Find where the given text appears and provide that cell's center as (x, y) coordinate. 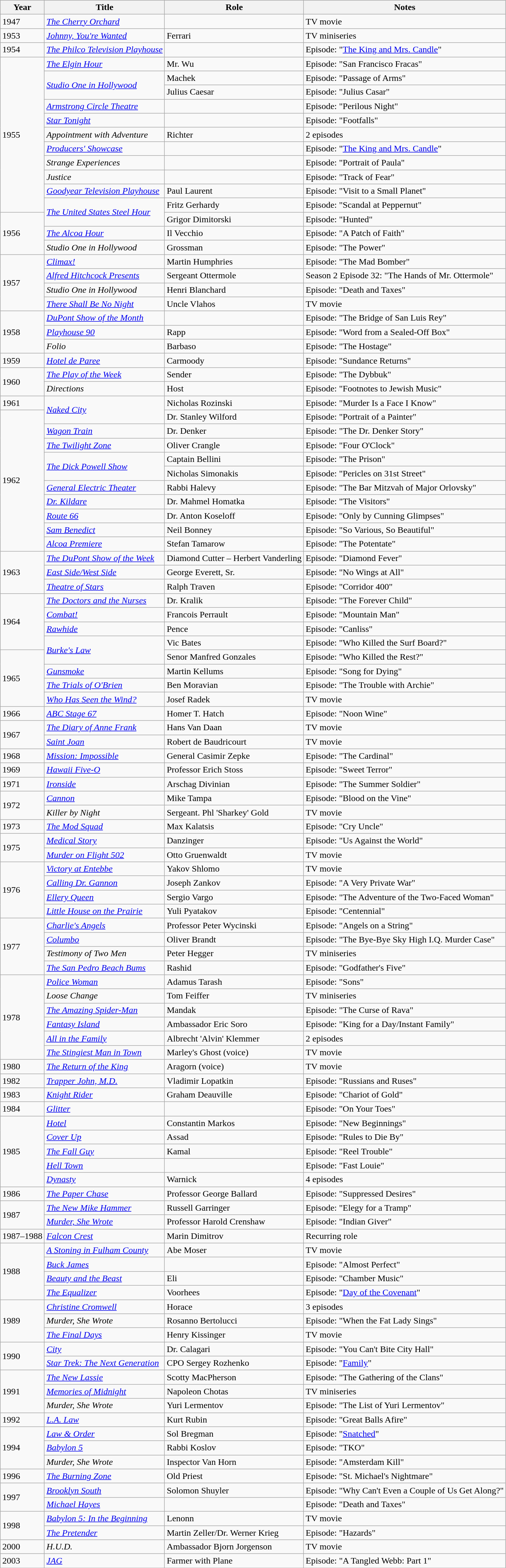
Episode: "Julius Casar" (404, 92)
Ferrari (234, 36)
Nicholas Simonakis (234, 473)
Episode: "Elegy for a Tramp" (404, 1208)
Mr. Wu (234, 64)
Alcoa Premiere (105, 544)
Tom Feiffer (234, 996)
Episode: "Perilous Night" (404, 106)
Professor Erich Stoss (234, 770)
Episode: "The Trouble with Archie" (404, 685)
Peter Hegger (234, 954)
Episode: "Corridor 400" (404, 586)
Old Priest (234, 1476)
1958 (22, 332)
Episode: "King for a Day/Instant Family" (404, 1024)
Yuri Lermentov (234, 1405)
Carmoody (234, 360)
Rosanno Bertolucci (234, 1321)
Christine Cromwell (105, 1306)
Episode: "TKO" (404, 1448)
Episode: "The Mad Bomber" (404, 262)
JAG (105, 1561)
1971 (22, 784)
The Stingiest Man in Town (105, 1052)
Lenonn (234, 1518)
Inspector Van Horn (234, 1462)
Il Vecchio (234, 233)
Dr. Kildare (105, 502)
Henri Blanchard (234, 290)
Episode: "The Dybbuk" (404, 374)
Episode: "Hunted" (404, 219)
Rawhide (105, 629)
The Final Days (105, 1335)
Calling Dr. Gannon (105, 883)
Episode: "Portrait of a Painter" (404, 417)
Beauty and the Beast (105, 1278)
Episode: "The Dr. Denker Story" (404, 431)
Wagon Train (105, 431)
Mission: Impossible (105, 756)
Episode: "Passage of Arms" (404, 78)
Episode: "Family" (404, 1363)
1998 (22, 1525)
Vic Bates (234, 643)
The Trials of O'Brien (105, 685)
Vladimir Lopatkin (234, 1081)
Scotty MacPherson (234, 1377)
Episode: "On Your Toes" (404, 1109)
Title (105, 7)
Constantin Markos (234, 1123)
Martin Humphries (234, 262)
General Casimir Zepke (234, 756)
The DuPont Show of the Week (105, 558)
Playhouse 90 (105, 332)
Episode: "The List of Yuri Lermentov" (404, 1405)
Hans Van Daan (234, 728)
Dr. Anton Koseloff (234, 516)
1986 (22, 1194)
1984 (22, 1109)
Episode: "The Cardinal" (404, 756)
Fantasy Island (105, 1024)
1962 (22, 481)
There Shall Be No Night (105, 304)
Richter (234, 134)
The Dick Powell Show (105, 466)
Episode: "The Bye-Bye Sky High I.Q. Murder Case" (404, 939)
The Paper Chase (105, 1194)
ABC Stage 67 (105, 714)
Charlie's Angels (105, 925)
Mandak (234, 1010)
Sergeant. Phl 'Sharkey' Gold (234, 812)
The Cherry Orchard (105, 22)
Danzinger (234, 840)
Diamond Cutter – Herbert Vanderling (234, 558)
Law & Order (105, 1434)
Graham Deauville (234, 1095)
Uncle Vlahos (234, 304)
Testimony of Two Men (105, 954)
Episode: "Hazards" (404, 1533)
Episode: "When the Fat Lady Sings" (404, 1321)
Episode: "Sundance Returns" (404, 360)
Napoleon Chotas (234, 1391)
1957 (22, 283)
4 episodes (404, 1180)
1964 (22, 621)
Appointment with Adventure (105, 134)
1947 (22, 22)
East Side/West Side (105, 572)
Rabbi Koslov (234, 1448)
1953 (22, 36)
Episode: "Who Killed the Rest?" (404, 657)
Knight Rider (105, 1095)
Episode: "Track of Fear" (404, 177)
Sam Benedict (105, 530)
Episode: "Us Against the World" (404, 840)
1959 (22, 360)
Professor Harold Crenshaw (234, 1222)
Police Woman (105, 982)
Episode: "Cry Uncle" (404, 826)
1973 (22, 826)
Babylon 5 (105, 1448)
Ironside (105, 784)
Episode: "Mountain Man" (404, 614)
Dynasty (105, 1180)
Rashid (234, 968)
1955 (22, 134)
Episode: "Chamber Music" (404, 1278)
Episode: "Diamond Fever" (404, 558)
Episode: "Indian Giver" (404, 1222)
City (105, 1349)
1972 (22, 805)
Episode: "Amsterdam Kill" (404, 1462)
General Electric Theater (105, 488)
Naked City (105, 410)
Episode: "Why Can't Even a Couple of Us Get Along?" (404, 1490)
Horace (234, 1306)
Ambassador Bjorn Jorgenson (234, 1547)
Sergio Vargo (234, 897)
Michael Hayes (105, 1504)
Episode: "A Very Private War" (404, 883)
Dr. Mahmel Homatka (234, 502)
Episode: "Four O'Clock" (404, 445)
All in the Family (105, 1038)
Stefan Tamarow (234, 544)
1963 (22, 572)
Host (234, 388)
Star Tonight (105, 120)
1967 (22, 735)
Professor Peter Wycinski (234, 925)
Martin Zeller/Dr. Werner Krieg (234, 1533)
Episode: "Rules to Die By" (404, 1137)
Episode: "Blood on the Vine" (404, 798)
Episode: "Canliss" (404, 629)
Episode: "No Wings at All" (404, 572)
Ralph Traven (234, 586)
Oliver Crangle (234, 445)
Episode: "New Beginnings" (404, 1123)
Episode: "Centennial" (404, 911)
L.A. Law (105, 1420)
1954 (22, 50)
Warnick (234, 1180)
Sender (234, 374)
CPO Sergey Rozhenko (234, 1363)
Episode: "Murder Is a Face I Know" (404, 403)
The Philco Television Playhouse (105, 50)
Martin Kellums (234, 671)
1965 (22, 678)
Falcon Crest (105, 1236)
1996 (22, 1476)
Episode: "Great Balls Afire" (404, 1420)
Kamal (234, 1151)
Season 2 Episode 32: "The Hands of Mr. Ottermole" (404, 276)
Glitter (105, 1109)
Rabbi Halevy (234, 488)
Episode: "The Visitors" (404, 502)
Albrecht 'Alvin' Klemmer (234, 1038)
Homer T. Hatch (234, 714)
Eli (234, 1278)
The Burning Zone (105, 1476)
Dr. Denker (234, 431)
1987–1988 (22, 1236)
Russell Garringer (234, 1208)
Episode: "Footnotes to Jewish Music" (404, 388)
Episode: "Angels on a String" (404, 925)
Episode: "You Can't Bite City Hall" (404, 1349)
1997 (22, 1497)
Johnny, You're Wanted (105, 36)
1989 (22, 1321)
Notes (404, 7)
The Twilight Zone (105, 445)
Episode: "Noon Wine" (404, 714)
Ben Moravian (234, 685)
Episode: "St. Michael's Nightmare" (404, 1476)
Episode: "Only by Cunning Glimpses" (404, 516)
Aragorn (voice) (234, 1066)
Professor George Ballard (234, 1194)
Captain Bellini (234, 459)
Directions (105, 388)
1968 (22, 756)
Henry Kissinger (234, 1335)
1966 (22, 714)
Assad (234, 1137)
Killer by Night (105, 812)
Producers' Showcase (105, 148)
Max Kalatsis (234, 826)
Joseph Zankov (234, 883)
Little House on the Prairie (105, 911)
Memories of Midnight (105, 1391)
Route 66 (105, 516)
Gunsmoke (105, 671)
Robert de Baudricourt (234, 742)
The Mod Squad (105, 826)
Yakov Shlomo (234, 869)
Dr. Calagari (234, 1349)
Julius Caesar (234, 92)
Victory at Entebbe (105, 869)
Neil Bonney (234, 530)
Episode: "Scandal at Peppernut" (404, 205)
Episode: "The Summer Soldier" (404, 784)
Year (22, 7)
2003 (22, 1561)
Theatre of Stars (105, 586)
The New Mike Hammer (105, 1208)
Episode: "San Francisco Fracas" (404, 64)
Strange Experiences (105, 163)
Otto Gruenwaldt (234, 854)
Episode: "The Power" (404, 247)
1991 (22, 1391)
Episode: "Godfather's Five" (404, 968)
Sergeant Ottermole (234, 276)
Barbaso (234, 346)
Hotel (105, 1123)
Kurt Rubin (234, 1420)
1977 (22, 947)
1960 (22, 381)
Combat! (105, 614)
Episode: "So Various, So Beautiful" (404, 530)
Buck James (105, 1264)
Episode: "The Gathering of the Clans" (404, 1377)
Machek (234, 78)
2000 (22, 1547)
Abe Moser (234, 1250)
Mike Tampa (234, 798)
1975 (22, 847)
Episode: "Word from a Sealed-Off Box" (404, 332)
The Alcoa Hour (105, 233)
Loose Change (105, 996)
Episode: "Footfalls" (404, 120)
1956 (22, 233)
1985 (22, 1151)
Saint Joan (105, 742)
The Fall Guy (105, 1151)
The Pretender (105, 1533)
Episode: "A Tangled Webb: Part 1" (404, 1561)
Episode: "The Prison" (404, 459)
Episode: "Russians and Ruses" (404, 1081)
Farmer with Plane (234, 1561)
Senor Manfred Gonzales (234, 657)
The Amazing Spider-Man (105, 1010)
Episode: "The Hostage" (404, 346)
Rapp (234, 332)
Episode: "Who Killed the Surf Board?" (404, 643)
Episode: "A Patch of Faith" (404, 233)
1982 (22, 1081)
The Doctors and the Nurses (105, 600)
Francois Perrault (234, 614)
H.U.D. (105, 1547)
Episode: "Reel Trouble" (404, 1151)
The San Pedro Beach Bums (105, 968)
Solomon Shuyler (234, 1490)
Sol Bregman (234, 1434)
Episode: "The Forever Child" (404, 600)
1988 (22, 1271)
Episode: "Sons" (404, 982)
Hawaii Five-O (105, 770)
Episode: "Day of the Covenant" (404, 1292)
1983 (22, 1095)
Episode: "The Adventure of the Two-Faced Woman" (404, 897)
Burke's Law (105, 650)
The Diary of Anne Frank (105, 728)
1976 (22, 890)
Nicholas Rozinski (234, 403)
Episode: "The Curse of Rava" (404, 1010)
Episode: "Chariot of Gold" (404, 1095)
1987 (22, 1215)
1978 (22, 1017)
1980 (22, 1066)
Armstrong Circle Theatre (105, 106)
Alfred Hitchcock Presents (105, 276)
Episode: "Song for Dying" (404, 671)
Columbo (105, 939)
Episode: "The Bridge of San Luis Rey" (404, 318)
Pence (234, 629)
Episode: "Almost Perfect" (404, 1264)
Episode: "Visit to a Small Planet" (404, 191)
Episode: "Suppressed Desires" (404, 1194)
Justice (105, 177)
Goodyear Television Playhouse (105, 191)
Role (234, 7)
Episode: "Pericles on 31st Street" (404, 473)
1969 (22, 770)
Cover Up (105, 1137)
Marin Dimitrov (234, 1236)
The United States Steel Hour (105, 212)
The Elgin Hour (105, 64)
Who Has Seen the Wind? (105, 699)
Ambassador Eric Soro (234, 1024)
Climax! (105, 262)
1994 (22, 1448)
Murder on Flight 502 (105, 854)
Grossman (234, 247)
The Return of the King (105, 1066)
The Equalizer (105, 1292)
3 episodes (404, 1306)
Cannon (105, 798)
George Everett, Sr. (234, 572)
Marley's Ghost (voice) (234, 1052)
Dr. Kralik (234, 600)
1992 (22, 1420)
Dr. Stanley Wilford (234, 417)
Episode: "The Potentate" (404, 544)
The Play of the Week (105, 374)
Medical Story (105, 840)
Josef Radek (234, 699)
DuPont Show of the Month (105, 318)
1990 (22, 1356)
Hotel de Paree (105, 360)
Yuli Pyatakov (234, 911)
Adamus Tarash (234, 982)
Episode: "Fast Louie" (404, 1165)
Star Trek: The Next Generation (105, 1363)
Hell Town (105, 1165)
Babylon 5: In the Beginning (105, 1518)
Brooklyn South (105, 1490)
1961 (22, 403)
A Stoning in Fulham County (105, 1250)
Episode: "Snatched" (404, 1434)
Paul Laurent (234, 191)
Fritz Gerhardy (234, 205)
Episode: "Portrait of Paula" (404, 163)
Episode: "Sweet Terror" (404, 770)
Trapper John, M.D. (105, 1081)
Voorhees (234, 1292)
Grigor Dimitorski (234, 219)
Episode: "The Bar Mitzvah of Major Orlovsky" (404, 488)
Ellery Queen (105, 897)
Oliver Brandt (234, 939)
Arschag Divinian (234, 784)
Recurring role (404, 1236)
The New Lassie (105, 1377)
Folio (105, 346)
